Capture the cell that displays the provided text and extract its (x, y) central coordinate. 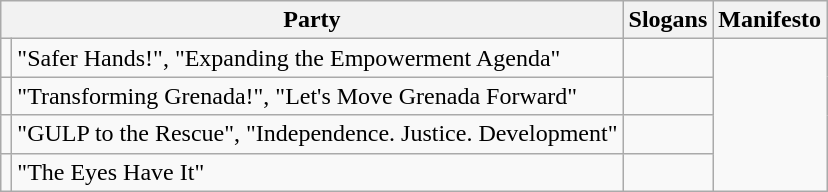
"Safer Hands!", "Expanding the Empowerment Agenda" (318, 58)
Party (312, 20)
"Transforming Grenada!", "Let's Move Grenada Forward" (318, 96)
"GULP to the Rescue", "Independence. Justice. Development" (318, 134)
"The Eyes Have It" (318, 172)
Slogans (668, 20)
Manifesto (770, 20)
